Extract the [x, y] coordinate from the center of the cell holding the provided text.  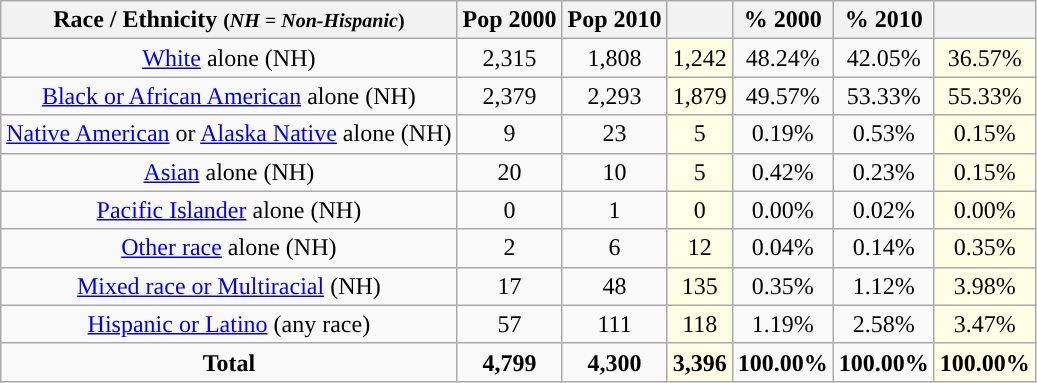
2.58% [884, 324]
1.12% [884, 286]
4,300 [614, 362]
2,293 [614, 96]
Pop 2010 [614, 20]
135 [700, 286]
2,379 [510, 96]
Pop 2000 [510, 20]
Race / Ethnicity (NH = Non-Hispanic) [229, 20]
3,396 [700, 362]
42.05% [884, 58]
2 [510, 248]
Pacific Islander alone (NH) [229, 210]
1.19% [782, 324]
17 [510, 286]
Mixed race or Multiracial (NH) [229, 286]
36.57% [984, 58]
118 [700, 324]
Other race alone (NH) [229, 248]
0.14% [884, 248]
White alone (NH) [229, 58]
Total [229, 362]
20 [510, 172]
4,799 [510, 362]
12 [700, 248]
2,315 [510, 58]
1,808 [614, 58]
23 [614, 134]
111 [614, 324]
1,879 [700, 96]
0.42% [782, 172]
49.57% [782, 96]
53.33% [884, 96]
% 2000 [782, 20]
9 [510, 134]
0.19% [782, 134]
Native American or Alaska Native alone (NH) [229, 134]
3.98% [984, 286]
0.53% [884, 134]
48.24% [782, 58]
10 [614, 172]
1,242 [700, 58]
Hispanic or Latino (any race) [229, 324]
1 [614, 210]
6 [614, 248]
0.04% [782, 248]
Asian alone (NH) [229, 172]
48 [614, 286]
55.33% [984, 96]
Black or African American alone (NH) [229, 96]
0.02% [884, 210]
0.23% [884, 172]
3.47% [984, 324]
57 [510, 324]
% 2010 [884, 20]
